Detect which cell encompasses the target text, then output its (x, y) center coordinate. 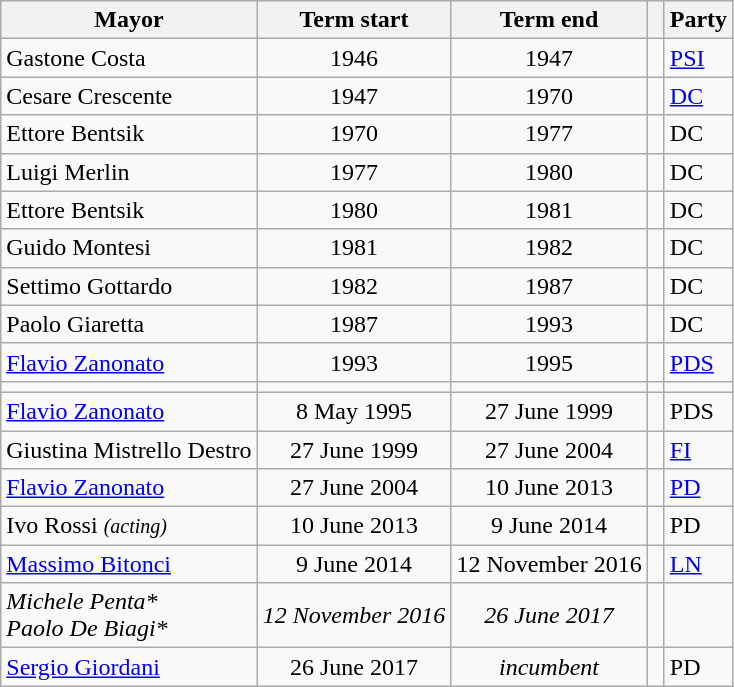
Massimo Bitonci (129, 564)
Settimo Gottardo (129, 286)
Michele Penta* Paolo De Biagi* (129, 616)
Gastone Costa (129, 58)
Mayor (129, 20)
PSI (698, 58)
LN (698, 564)
Party (698, 20)
Term end (549, 20)
Term start (354, 20)
1946 (354, 58)
Cesare Crescente (129, 96)
Guido Montesi (129, 248)
Luigi Merlin (129, 172)
FI (698, 449)
1995 (549, 362)
incumbent (549, 667)
Paolo Giaretta (129, 324)
Sergio Giordani (129, 667)
Giustina Mistrello Destro (129, 449)
Ivo Rossi (acting) (129, 526)
8 May 1995 (354, 411)
